For the text-containing cell, return its midpoint in (X, Y) coordinate format. 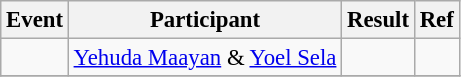
Participant (204, 20)
Event (35, 20)
Yehuda Maayan & Yoel Sela (204, 58)
Result (378, 20)
Ref (436, 20)
